Return (x, y) of the center of cell containing provided text 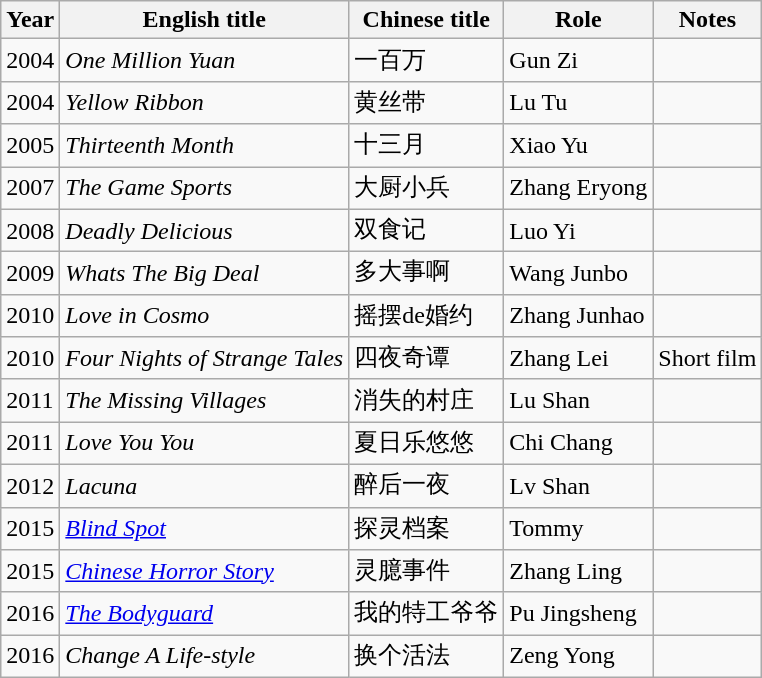
摇摆de婚约 (426, 316)
Four Nights of Strange Tales (204, 358)
Love You You (204, 444)
Zhang Eryong (578, 188)
多大事啊 (426, 274)
2012 (30, 486)
2007 (30, 188)
Year (30, 20)
Tommy (578, 528)
夏日乐悠悠 (426, 444)
Chinese title (426, 20)
The Game Sports (204, 188)
Lv Shan (578, 486)
Lu Tu (578, 102)
Luo Yi (578, 230)
2005 (30, 146)
十三月 (426, 146)
Yellow Ribbon (204, 102)
Chi Chang (578, 444)
Xiao Yu (578, 146)
一百万 (426, 60)
黄丝带 (426, 102)
Chinese Horror Story (204, 572)
2009 (30, 274)
灵臆事件 (426, 572)
Lacuna (204, 486)
Love in Cosmo (204, 316)
我的特工爷爷 (426, 614)
Lu Shan (578, 400)
Deadly Delicious (204, 230)
消失的村庄 (426, 400)
Whats The Big Deal (204, 274)
The Missing Villages (204, 400)
One Million Yuan (204, 60)
English title (204, 20)
Zhang Junhao (578, 316)
Blind Spot (204, 528)
Gun Zi (578, 60)
醉后一夜 (426, 486)
Thirteenth Month (204, 146)
Wang Junbo (578, 274)
Zhang Ling (578, 572)
Zeng Yong (578, 656)
Change A Life-style (204, 656)
双食记 (426, 230)
Zhang Lei (578, 358)
四夜奇谭 (426, 358)
Role (578, 20)
Pu Jingsheng (578, 614)
Notes (708, 20)
Short film (708, 358)
探灵档案 (426, 528)
The Bodyguard (204, 614)
大厨小兵 (426, 188)
换个活法 (426, 656)
2008 (30, 230)
